From the cell containing the given text, extract its center point as [x, y] coordinate. 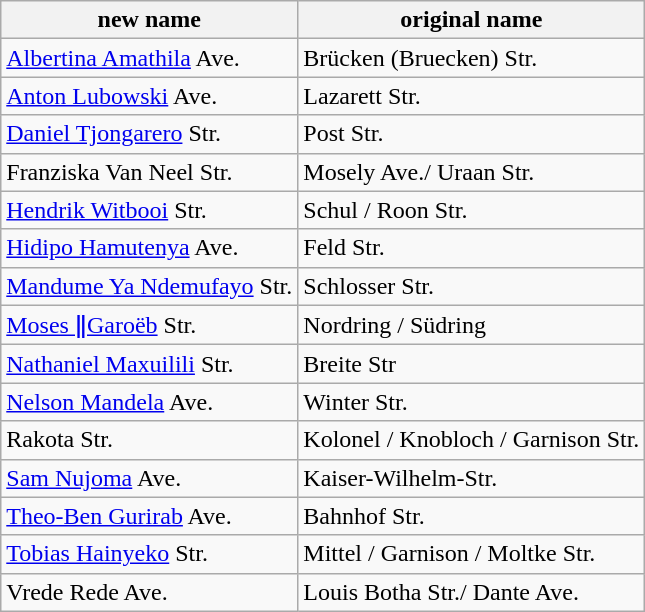
Kaiser-Wilhelm-Str. [472, 478]
Schlosser Str. [472, 286]
Feld Str. [472, 248]
Louis Botha Str./ Dante Ave. [472, 592]
Franziska Van Neel Str. [150, 172]
Daniel Tjongarero Str. [150, 134]
Hendrik Witbooi Str. [150, 210]
Nordring / Südring [472, 325]
Mittel / Garnison / Moltke Str. [472, 554]
Rakota Str. [150, 440]
Mosely Ave./ Uraan Str. [472, 172]
Moses ǁGaroëb Str. [150, 325]
Winter Str. [472, 402]
Schul / Roon Str. [472, 210]
Brücken (Bruecken) Str. [472, 58]
Albertina Amathila Ave. [150, 58]
Bahnhof Str. [472, 516]
Nelson Mandela Ave. [150, 402]
Nathaniel Maxuilili Str. [150, 364]
Tobias Hainyeko Str. [150, 554]
Kolonel / Knobloch / Garnison Str. [472, 440]
Lazarett Str. [472, 96]
Sam Nujoma Ave. [150, 478]
Anton Lubowski Ave. [150, 96]
Vrede Rede Ave. [150, 592]
original name [472, 20]
Mandume Ya Ndemufayo Str. [150, 286]
new name [150, 20]
Breite Str [472, 364]
Hidipo Hamutenya Ave. [150, 248]
Post Str. [472, 134]
Theo-Ben Gurirab Ave. [150, 516]
